Determine the [x, y] coordinate at the center of the cell enclosing the given text.  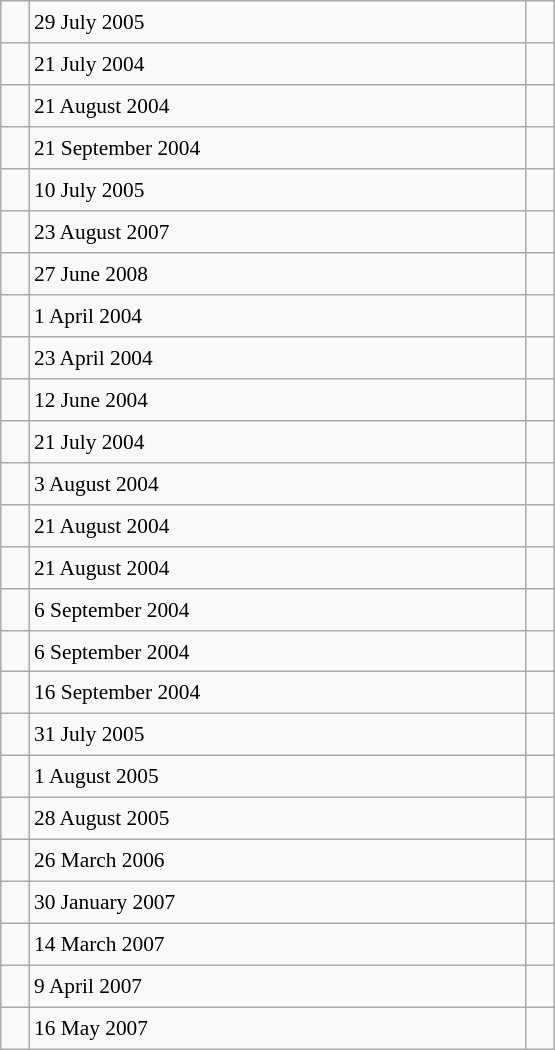
16 May 2007 [278, 1028]
26 March 2006 [278, 861]
29 July 2005 [278, 22]
14 March 2007 [278, 945]
28 August 2005 [278, 819]
31 July 2005 [278, 735]
1 April 2004 [278, 316]
10 July 2005 [278, 190]
1 August 2005 [278, 777]
27 June 2008 [278, 274]
21 September 2004 [278, 148]
12 June 2004 [278, 399]
3 August 2004 [278, 483]
30 January 2007 [278, 903]
23 April 2004 [278, 358]
23 August 2007 [278, 232]
16 September 2004 [278, 693]
9 April 2007 [278, 986]
